For the text-containing cell, return its midpoint in (X, Y) coordinate format. 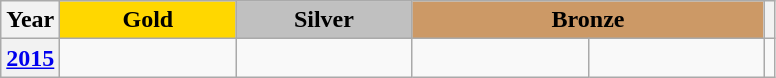
Bronze (588, 20)
Silver (324, 20)
Gold (148, 20)
Year (30, 20)
2015 (30, 58)
